Output the [x, y] coordinate of the center of the cell containing the given text.  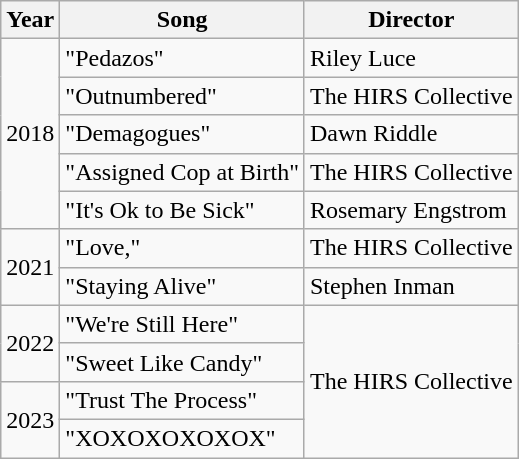
2018 [30, 134]
"Staying Alive" [182, 286]
"XOXOXOXOXOX" [182, 438]
2021 [30, 267]
Song [182, 20]
"Love," [182, 248]
2022 [30, 343]
"Trust The Process" [182, 400]
"It's Ok to Be Sick" [182, 210]
Stephen Inman [411, 286]
Rosemary Engstrom [411, 210]
"Outnumbered" [182, 96]
"We're Still Here" [182, 324]
Dawn Riddle [411, 134]
2023 [30, 419]
"Demagogues" [182, 134]
"Pedazos" [182, 58]
"Assigned Cop at Birth" [182, 172]
Director [411, 20]
Riley Luce [411, 58]
"Sweet Like Candy" [182, 362]
Year [30, 20]
